Pinpoint the cell where the given text exists, returning its (x, y) midpoint coordinate. 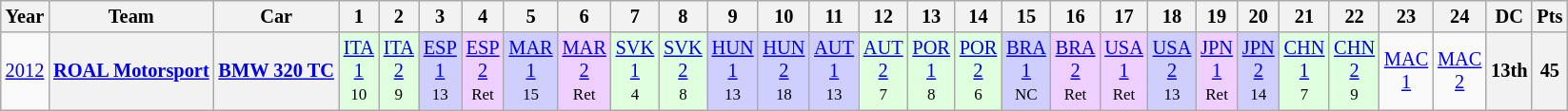
15 (1026, 16)
17 (1123, 16)
20 (1259, 16)
POR18 (931, 71)
USA213 (1172, 71)
JPN214 (1259, 71)
MAC1 (1406, 71)
BMW 320 TC (276, 71)
ESP2Ret (484, 71)
ESP113 (440, 71)
4 (484, 16)
14 (979, 16)
BRA2Ret (1076, 71)
POR26 (979, 71)
Car (276, 16)
23 (1406, 16)
MAR2Ret (585, 71)
ITA29 (399, 71)
SVK28 (683, 71)
MAC2 (1459, 71)
45 (1550, 71)
Team (131, 16)
12 (883, 16)
ROAL Motorsport (131, 71)
HUN218 (784, 71)
CHN29 (1354, 71)
JPN1Ret (1217, 71)
11 (834, 16)
13th (1509, 71)
6 (585, 16)
9 (733, 16)
CHN17 (1304, 71)
USA1Ret (1123, 71)
Pts (1550, 16)
SVK14 (635, 71)
BRA1NC (1026, 71)
AUT113 (834, 71)
10 (784, 16)
18 (1172, 16)
24 (1459, 16)
MAR115 (530, 71)
8 (683, 16)
7 (635, 16)
ITA110 (359, 71)
5 (530, 16)
21 (1304, 16)
1 (359, 16)
22 (1354, 16)
Year (25, 16)
3 (440, 16)
19 (1217, 16)
2012 (25, 71)
13 (931, 16)
16 (1076, 16)
HUN113 (733, 71)
DC (1509, 16)
2 (399, 16)
AUT27 (883, 71)
